From the cell containing the given text, extract its center point as [x, y] coordinate. 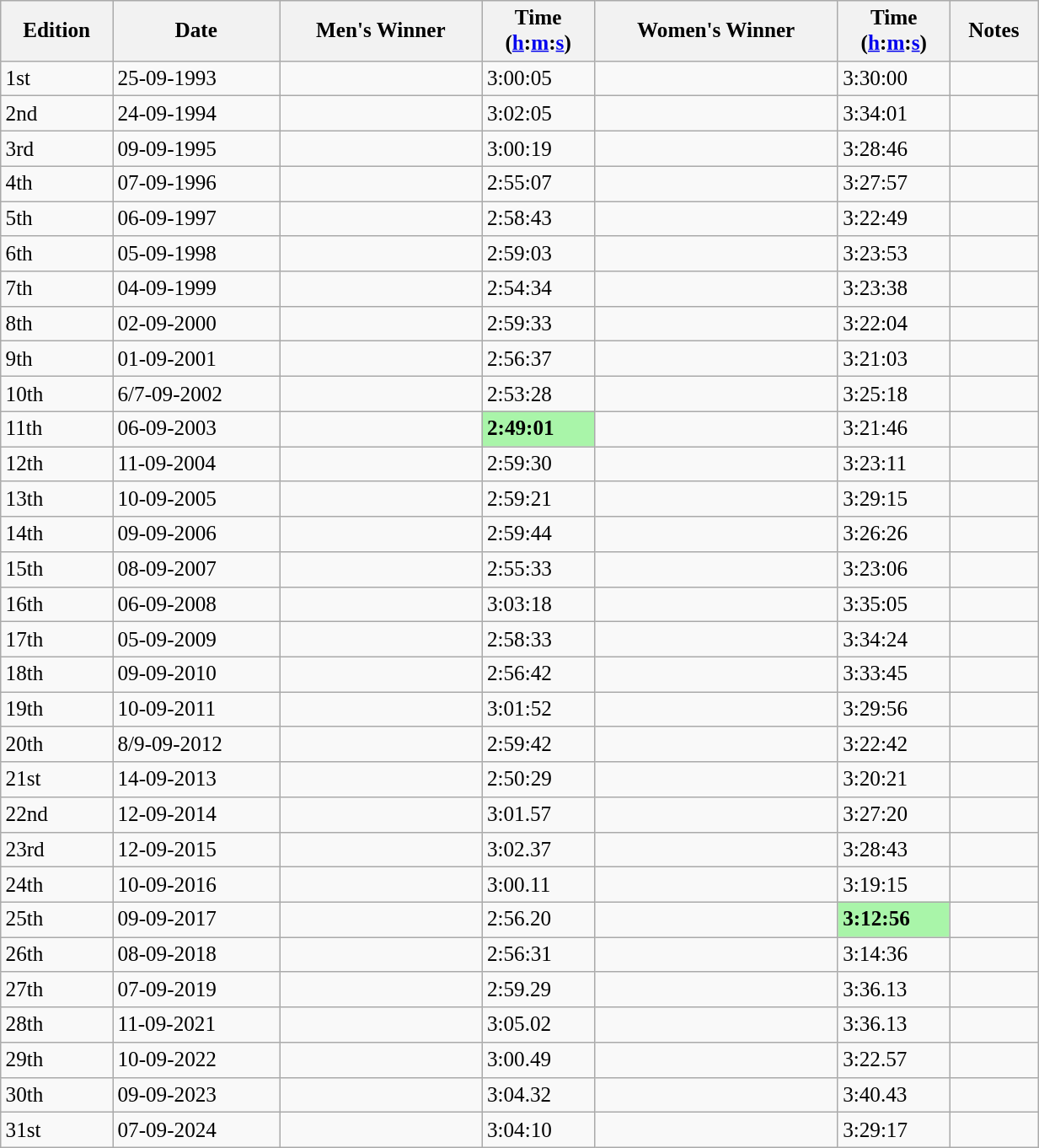
2:55:33 [538, 569]
13th [57, 499]
2:53:28 [538, 394]
3:03:18 [538, 604]
3:01.57 [538, 814]
2nd [57, 114]
3:22:42 [893, 744]
14th [57, 534]
06-09-2008 [196, 604]
11-09-2021 [196, 1025]
2:56:42 [538, 674]
2:59:03 [538, 254]
7th [57, 289]
2:56.20 [538, 920]
06-09-2003 [196, 429]
3:40.43 [893, 1095]
3:00:19 [538, 148]
21st [57, 780]
24-09-1994 [196, 114]
22nd [57, 814]
3:22:04 [893, 324]
09-09-2017 [196, 920]
3:04.32 [538, 1095]
20th [57, 744]
12-09-2014 [196, 814]
2:59:21 [538, 499]
30th [57, 1095]
29th [57, 1059]
3:34:24 [893, 639]
2:55:07 [538, 184]
3:19:15 [893, 884]
19th [57, 710]
06-09-1997 [196, 218]
07-09-1996 [196, 184]
2:58:43 [538, 218]
3:05.02 [538, 1025]
6/7-09-2002 [196, 394]
3:25:18 [893, 394]
3:12:56 [893, 920]
25th [57, 920]
18th [57, 674]
01-09-2001 [196, 359]
10-09-2011 [196, 710]
10-09-2016 [196, 884]
3:23:38 [893, 289]
9th [57, 359]
Men's Winner [381, 31]
25-09-1993 [196, 78]
27th [57, 990]
10-09-2005 [196, 499]
2:59:33 [538, 324]
04-09-1999 [196, 289]
09-09-2023 [196, 1095]
Date [196, 31]
3:27:57 [893, 184]
3:30:00 [893, 78]
3:34:01 [893, 114]
24th [57, 884]
16th [57, 604]
3:22.57 [893, 1059]
17th [57, 639]
Women's Winner [716, 31]
3:23:06 [893, 569]
3:01:52 [538, 710]
09-09-2006 [196, 534]
3:28:43 [893, 850]
3:20:21 [893, 780]
11-09-2004 [196, 464]
3:27:20 [893, 814]
12-09-2015 [196, 850]
3:00:05 [538, 78]
2:59:44 [538, 534]
3:00.11 [538, 884]
2:54:34 [538, 289]
3:21:46 [893, 429]
3:02.37 [538, 850]
15th [57, 569]
08-09-2007 [196, 569]
Edition [57, 31]
02-09-2000 [196, 324]
6th [57, 254]
3:29:56 [893, 710]
07-09-2024 [196, 1129]
2:56:37 [538, 359]
2:58:33 [538, 639]
05-09-2009 [196, 639]
3:23:11 [893, 464]
05-09-1998 [196, 254]
3:28:46 [893, 148]
2:49:01 [538, 429]
3:21:03 [893, 359]
12th [57, 464]
2:59:42 [538, 744]
3:22:49 [893, 218]
28th [57, 1025]
Notes [993, 31]
2:59.29 [538, 990]
1st [57, 78]
26th [57, 955]
07-09-2019 [196, 990]
3:00.49 [538, 1059]
09-09-2010 [196, 674]
31st [57, 1129]
14-09-2013 [196, 780]
3:23:53 [893, 254]
11th [57, 429]
08-09-2018 [196, 955]
8/9-09-2012 [196, 744]
2:56:31 [538, 955]
3:35:05 [893, 604]
3:26:26 [893, 534]
09-09-1995 [196, 148]
3:02:05 [538, 114]
3:14:36 [893, 955]
2:50:29 [538, 780]
3:29:17 [893, 1129]
2:59:30 [538, 464]
3:29:15 [893, 499]
4th [57, 184]
3:04:10 [538, 1129]
3rd [57, 148]
5th [57, 218]
23rd [57, 850]
3:33:45 [893, 674]
8th [57, 324]
10-09-2022 [196, 1059]
10th [57, 394]
